Search for the cell housing the specified text and yield its [x, y] center coordinate. 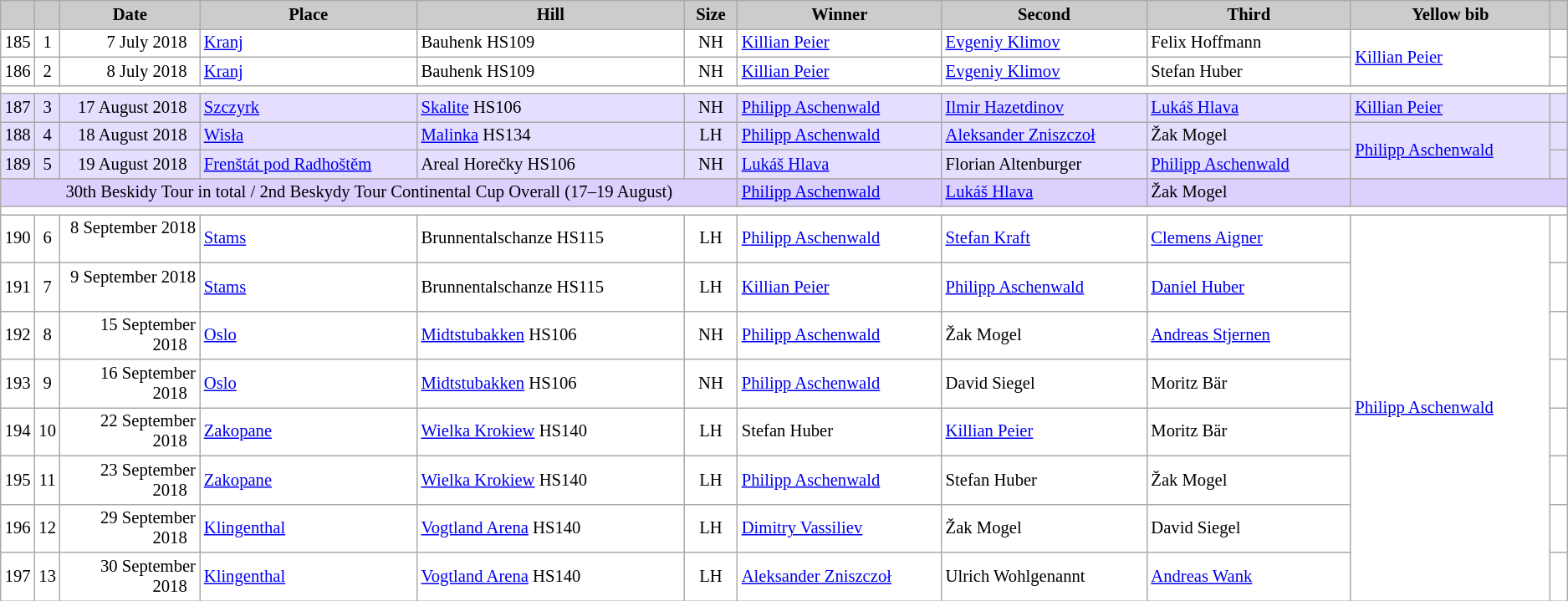
194 [18, 431]
Date [130, 14]
197 [18, 576]
7 [47, 287]
4 [47, 135]
Yellow bib [1450, 14]
Daniel Huber [1249, 287]
Stefan Kraft [1044, 238]
189 [18, 164]
188 [18, 135]
8 [47, 335]
Winner [840, 14]
190 [18, 238]
7 July 2018 [130, 43]
191 [18, 287]
Hill [551, 14]
22 September 2018 [130, 431]
Frenštát pod Radhoštěm [309, 164]
29 September 2018 [130, 528]
195 [18, 480]
Ulrich Wohlgenannt [1044, 576]
Malinka HS134 [551, 135]
1 [47, 43]
9 September 2018 [130, 287]
Felix Hoffmann [1249, 43]
9 [47, 384]
Andreas Wank [1249, 576]
Clemens Aigner [1249, 238]
23 September 2018 [130, 480]
18 August 2018 [130, 135]
Second [1044, 14]
Ilmir Hazetdinov [1044, 108]
11 [47, 480]
19 August 2018 [130, 164]
5 [47, 164]
Place [309, 14]
Dimitry Vassiliev [840, 528]
Andreas Stjernen [1249, 335]
2 [47, 71]
Wisła [309, 135]
193 [18, 384]
Florian Altenburger [1044, 164]
6 [47, 238]
Third [1249, 14]
15 September 2018 [130, 335]
30th Beskidy Tour in total / 2nd Beskydy Tour Continental Cup Overall (17–19 August) [370, 192]
186 [18, 71]
192 [18, 335]
13 [47, 576]
8 September 2018 [130, 238]
Szczyrk [309, 108]
185 [18, 43]
Skalite HS106 [551, 108]
17 August 2018 [130, 108]
Size [711, 14]
187 [18, 108]
12 [47, 528]
10 [47, 431]
3 [47, 108]
196 [18, 528]
Areal Horečky HS106 [551, 164]
30 September 2018 [130, 576]
8 July 2018 [130, 71]
16 September 2018 [130, 384]
